Capture the cell that displays the provided text and extract its [X, Y] central coordinate. 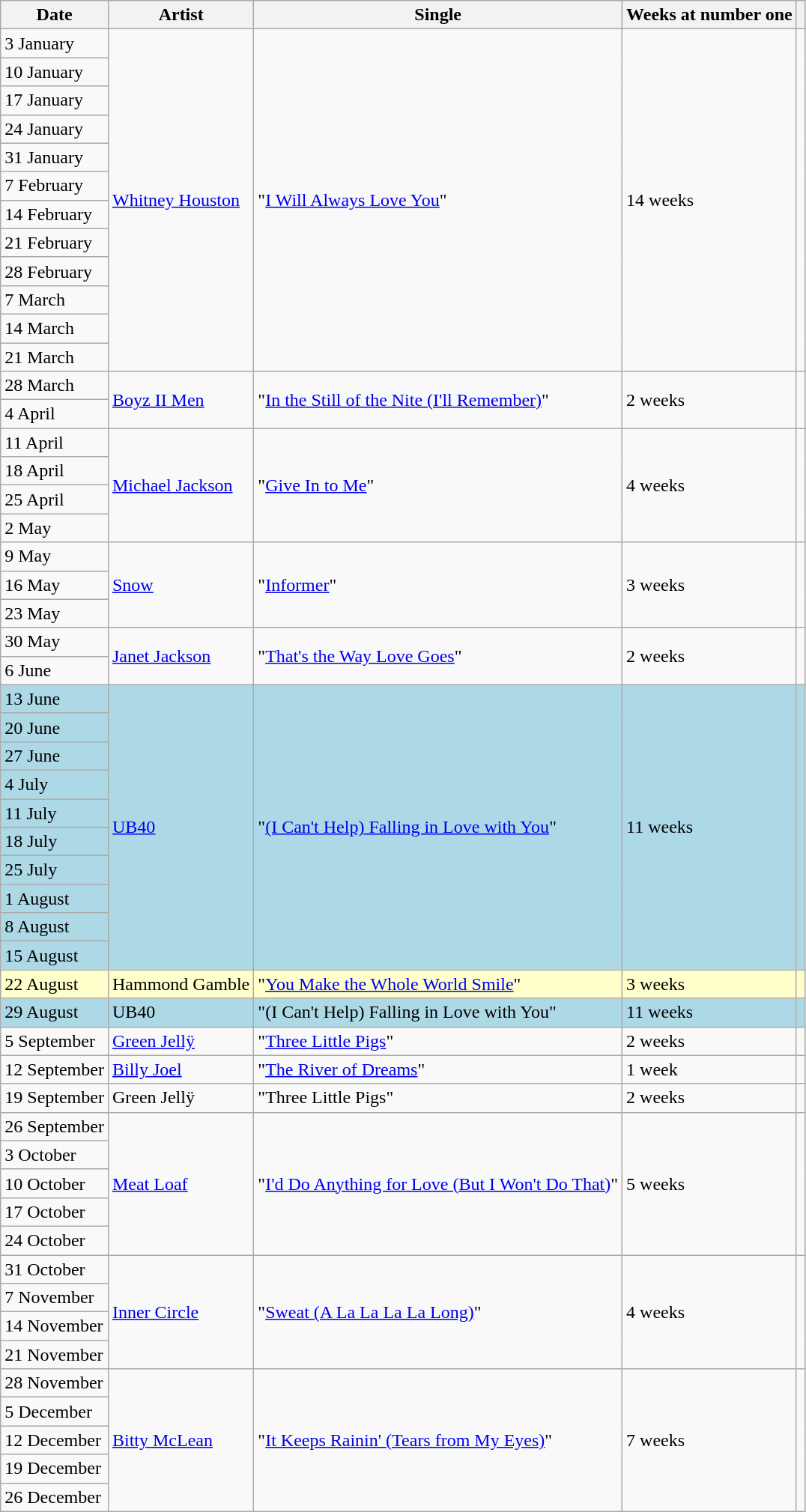
Boyz II Men [181, 400]
21 March [55, 357]
"I Will Always Love You" [438, 201]
9 May [55, 556]
"Informer" [438, 585]
28 March [55, 386]
25 July [55, 870]
29 August [55, 1012]
26 September [55, 1126]
24 January [55, 129]
14 March [55, 328]
14 weeks [710, 201]
19 September [55, 1098]
7 February [55, 186]
"I'd Do Anything for Love (But I Won't Do That)" [438, 1183]
Michael Jackson [181, 485]
4 April [55, 414]
27 June [55, 756]
Artist [181, 15]
7 March [55, 300]
Snow [181, 585]
24 October [55, 1240]
10 October [55, 1183]
23 May [55, 613]
17 January [55, 100]
28 February [55, 271]
Single [438, 15]
7 November [55, 1298]
Date [55, 15]
3 October [55, 1155]
31 October [55, 1269]
16 May [55, 585]
Meat Loaf [181, 1183]
11 April [55, 443]
19 December [55, 1469]
26 December [55, 1497]
Inner Circle [181, 1312]
5 September [55, 1041]
Bitty McLean [181, 1440]
4 July [55, 784]
20 June [55, 727]
3 January [55, 43]
6 June [55, 670]
28 November [55, 1383]
21 February [55, 243]
15 August [55, 956]
1 August [55, 899]
Whitney Houston [181, 201]
13 June [55, 699]
Hammond Gamble [181, 984]
17 October [55, 1212]
11 July [55, 813]
30 May [55, 642]
"The River of Dreams" [438, 1069]
2 May [55, 528]
Billy Joel [181, 1069]
18 July [55, 842]
5 weeks [710, 1183]
"Give In to Me" [438, 485]
12 September [55, 1069]
14 November [55, 1326]
"It Keeps Rainin' (Tears from My Eyes)" [438, 1440]
22 August [55, 984]
21 November [55, 1355]
7 weeks [710, 1440]
10 January [55, 72]
"That's the Way Love Goes" [438, 656]
18 April [55, 471]
25 April [55, 500]
"In the Still of the Nite (I'll Remember)" [438, 400]
"Sweat (A La La La La Long)" [438, 1312]
31 January [55, 157]
5 December [55, 1412]
14 February [55, 214]
"You Make the Whole World Smile" [438, 984]
Janet Jackson [181, 656]
1 week [710, 1069]
12 December [55, 1440]
Weeks at number one [710, 15]
8 August [55, 927]
